Extract the (x, y) coordinate from the center of the cell holding the provided text.  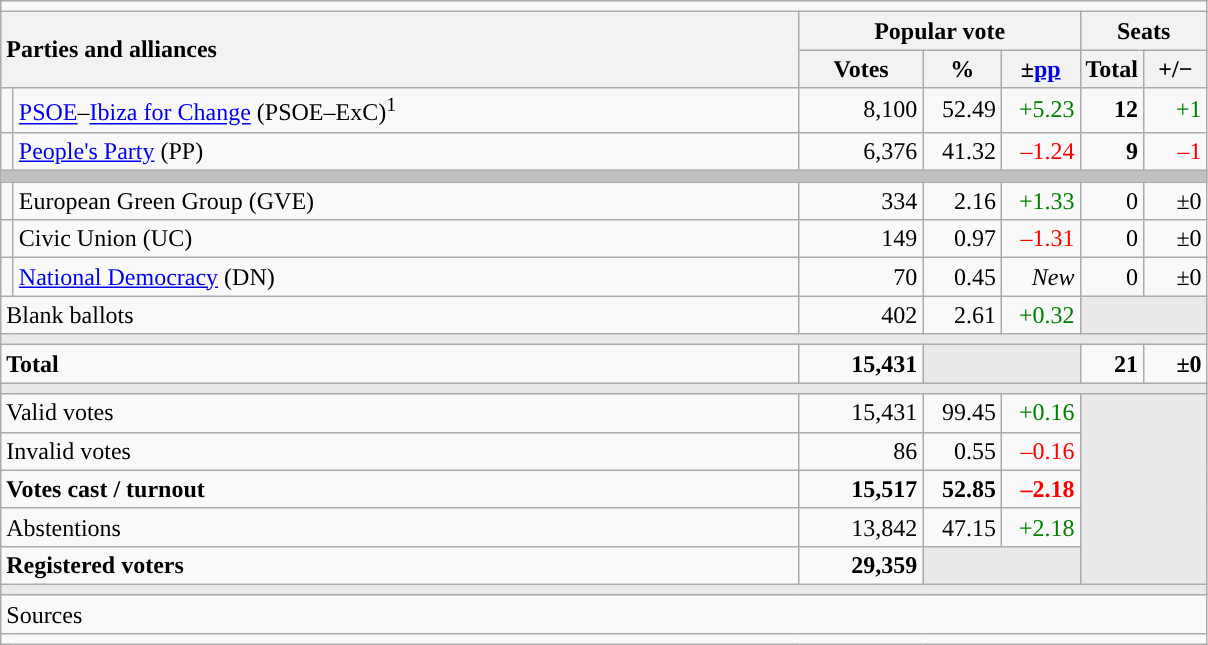
0.97 (962, 239)
12 (1112, 110)
Seats (1144, 31)
0.45 (962, 277)
52.49 (962, 110)
PSOE–Ibiza for Change (PSOE–ExC)1 (406, 110)
+1 (1176, 110)
2.61 (962, 315)
New (1040, 277)
Registered voters (400, 565)
People's Party (PP) (406, 151)
2.16 (962, 201)
Votes (861, 69)
+0.16 (1040, 413)
National Democracy (DN) (406, 277)
+0.32 (1040, 315)
8,100 (861, 110)
52.85 (962, 489)
334 (861, 201)
European Green Group (GVE) (406, 201)
15,517 (861, 489)
–1 (1176, 151)
+2.18 (1040, 527)
Sources (604, 614)
Civic Union (UC) (406, 239)
Invalid votes (400, 451)
–0.16 (1040, 451)
Parties and alliances (400, 50)
+/− (1176, 69)
Popular vote (940, 31)
21 (1112, 364)
86 (861, 451)
47.15 (962, 527)
0.55 (962, 451)
–1.24 (1040, 151)
Valid votes (400, 413)
99.45 (962, 413)
29,359 (861, 565)
% (962, 69)
41.32 (962, 151)
6,376 (861, 151)
Votes cast / turnout (400, 489)
9 (1112, 151)
+5.23 (1040, 110)
149 (861, 239)
402 (861, 315)
±pp (1040, 69)
70 (861, 277)
13,842 (861, 527)
Abstentions (400, 527)
+1.33 (1040, 201)
–2.18 (1040, 489)
–1.31 (1040, 239)
Blank ballots (400, 315)
